For the text-containing cell, return its midpoint in (x, y) coordinate format. 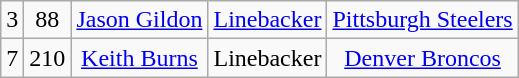
Denver Broncos (422, 58)
3 (12, 20)
88 (48, 20)
Pittsburgh Steelers (422, 20)
7 (12, 58)
210 (48, 58)
Jason Gildon (140, 20)
Keith Burns (140, 58)
